Return the (X, Y) coordinate for the center point of the cell that contains the specified text.  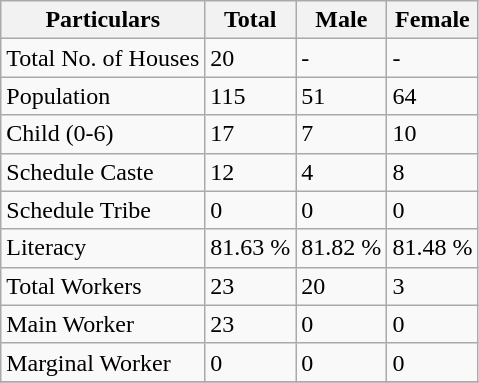
Total Workers (103, 286)
7 (342, 134)
Total No. of Houses (103, 58)
Marginal Worker (103, 362)
Schedule Tribe (103, 210)
Child (0-6) (103, 134)
115 (250, 96)
Population (103, 96)
Main Worker (103, 324)
Schedule Caste (103, 172)
4 (342, 172)
10 (432, 134)
81.48 % (432, 248)
64 (432, 96)
17 (250, 134)
Total (250, 20)
Male (342, 20)
Literacy (103, 248)
Particulars (103, 20)
12 (250, 172)
8 (432, 172)
51 (342, 96)
81.63 % (250, 248)
81.82 % (342, 248)
3 (432, 286)
Female (432, 20)
